For the text-containing cell, return its midpoint in (x, y) coordinate format. 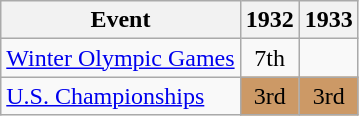
1932 (270, 20)
1933 (328, 20)
Event (120, 20)
U.S. Championships (120, 96)
Winter Olympic Games (120, 58)
7th (270, 58)
